For the text-containing cell, return its midpoint in [X, Y] coordinate format. 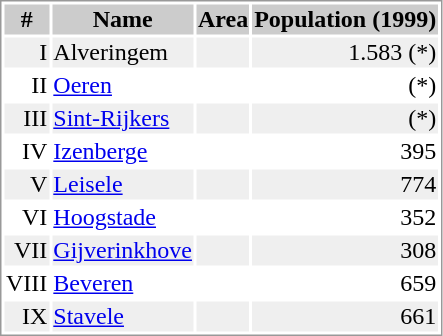
Leisele [123, 185]
II [26, 85]
Oeren [123, 85]
IX [26, 317]
Gijverinkhove [123, 251]
IV [26, 151]
VI [26, 217]
774 [346, 185]
Izenberge [123, 151]
VIII [26, 283]
Population (1999) [346, 19]
1.583 (*) [346, 53]
I [26, 53]
395 [346, 151]
Area [222, 19]
Beveren [123, 283]
III [26, 119]
Alveringem [123, 53]
352 [346, 217]
308 [346, 251]
659 [346, 283]
Sint-Rijkers [123, 119]
VII [26, 251]
Name [123, 19]
V [26, 185]
Hoogstade [123, 217]
661 [346, 317]
# [26, 19]
Stavele [123, 317]
